Detect which cell encompasses the target text, then output its (x, y) center coordinate. 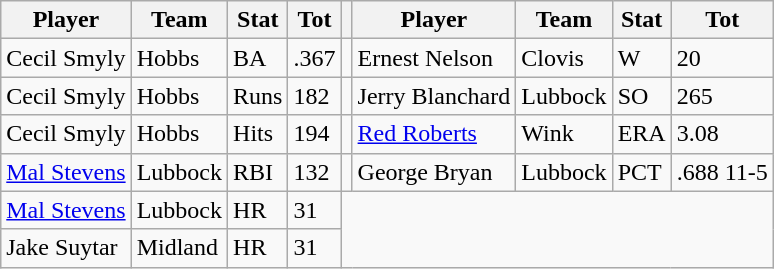
.688 11-5 (722, 172)
265 (722, 96)
Red Roberts (434, 134)
Jerry Blanchard (434, 96)
BA (258, 58)
Wink (564, 134)
.367 (314, 58)
Hits (258, 134)
RBI (258, 172)
132 (314, 172)
W (642, 58)
194 (314, 134)
ERA (642, 134)
PCT (642, 172)
Ernest Nelson (434, 58)
182 (314, 96)
20 (722, 58)
George Bryan (434, 172)
Clovis (564, 58)
Jake Suytar (66, 248)
3.08 (722, 134)
Midland (179, 248)
SO (642, 96)
Runs (258, 96)
